Capture the cell that displays the provided text and extract its (X, Y) central coordinate. 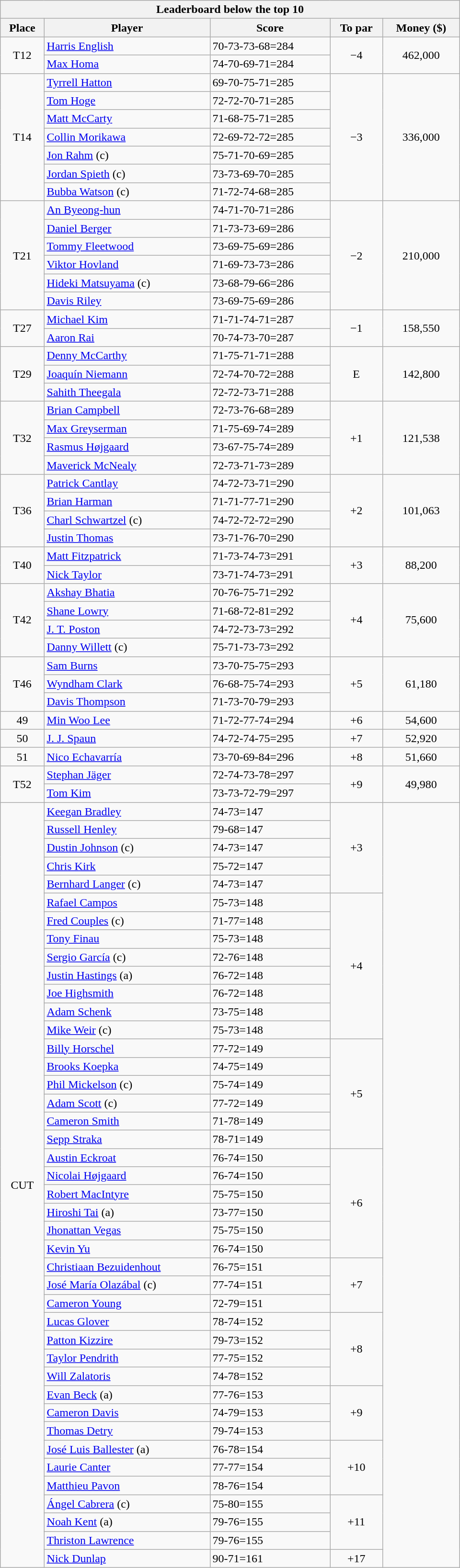
Denny McCarthy (127, 356)
75-80=155 (270, 1504)
72-69-72-72=285 (270, 137)
71-73-73-69=286 (270, 228)
Rasmus Højgaard (127, 447)
71-73-70-79=293 (270, 702)
Sahith Theegala (127, 392)
73-71-76-70=290 (270, 538)
−3 (356, 137)
Viktor Hovland (127, 265)
74-79=153 (270, 1413)
73-75=148 (270, 1012)
Adam Schenk (127, 1012)
Maverick McNealy (127, 465)
Will Zalatoris (127, 1376)
Leaderboard below the top 10 (230, 10)
T29 (22, 374)
Max Homa (127, 64)
T36 (22, 510)
Davis Riley (127, 301)
Hiroshi Tai (a) (127, 1212)
Justin Hastings (a) (127, 975)
T32 (22, 438)
49 (22, 720)
74-72-73-71=290 (270, 483)
Brian Campbell (127, 410)
158,550 (421, 328)
72-79=151 (270, 1303)
78-74=152 (270, 1321)
77-75=152 (270, 1358)
72-72-70-71=285 (270, 101)
Billy Horschel (127, 1048)
71-68-75-71=285 (270, 119)
−4 (356, 55)
73-73-69-70=285 (270, 173)
77-76=153 (270, 1395)
Thomas Detry (127, 1431)
71-72-74-68=285 (270, 192)
52,920 (421, 738)
Collin Morikawa (127, 137)
Jhonattan Vegas (127, 1230)
Patrick Cantlay (127, 483)
74-72-72-72=290 (270, 519)
Joe Highsmith (127, 993)
Matt Fitzpatrick (127, 556)
+10 (356, 1467)
462,000 (421, 55)
Sam Burns (127, 666)
+2 (356, 510)
+17 (356, 1558)
73-67-75-74=289 (270, 447)
+11 (356, 1522)
74-72-73-73=292 (270, 629)
Akshay Bhatia (127, 593)
76-78=154 (270, 1449)
70-76-75-71=292 (270, 593)
Sergio García (c) (127, 957)
Tony Finau (127, 939)
An Byeong-hun (127, 210)
70-73-73-68=284 (270, 46)
76-68-75-74=293 (270, 684)
73-70-69-84=296 (270, 756)
88,200 (421, 565)
Phil Mickelson (c) (127, 1084)
Justin Thomas (127, 538)
Thriston Lawrence (127, 1540)
Dustin Johnson (c) (127, 848)
72-76=148 (270, 957)
78-76=154 (270, 1486)
T52 (22, 784)
Aaron Rai (127, 338)
71-75-71-71=288 (270, 356)
Money ($) (421, 28)
Wyndham Clark (127, 684)
79-68=147 (270, 830)
T40 (22, 565)
To par (356, 28)
Noah Kent (a) (127, 1522)
Bubba Watson (c) (127, 192)
Davis Thompson (127, 702)
75-74=149 (270, 1084)
Jordan Spieth (c) (127, 173)
61,180 (421, 684)
Evan Beck (a) (127, 1395)
E (356, 374)
Robert MacIntyre (127, 1194)
Cameron Davis (127, 1413)
90-71=161 (270, 1558)
78-71=149 (270, 1139)
74-72-74-75=295 (270, 738)
T12 (22, 55)
CUT (22, 1185)
Matthieu Pavon (127, 1486)
50 (22, 738)
Hideki Matsuyama (c) (127, 283)
Nick Dunlap (127, 1558)
74-70-69-71=284 (270, 64)
Russell Henley (127, 830)
Keegan Bradley (127, 812)
Matt McCarty (127, 119)
José Luis Ballester (a) (127, 1449)
Nicolai Højgaard (127, 1176)
101,063 (421, 510)
71-69-73-73=286 (270, 265)
Place (22, 28)
Cameron Young (127, 1303)
Score (270, 28)
73-77=150 (270, 1212)
121,538 (421, 438)
336,000 (421, 137)
T21 (22, 255)
Shane Lowry (127, 611)
Harris English (127, 46)
74-75=149 (270, 1066)
71-78=149 (270, 1121)
T27 (22, 328)
Nico Echavarría (127, 756)
Charl Schwartzel (c) (127, 519)
72-72-73-71=288 (270, 392)
Brooks Koepka (127, 1066)
75-72=147 (270, 866)
75-71-70-69=285 (270, 155)
73-68-79-66=286 (270, 283)
71-68-72-81=292 (270, 611)
Ángel Cabrera (c) (127, 1504)
75,600 (421, 620)
T42 (22, 620)
Min Woo Lee (127, 720)
Austin Eckroat (127, 1158)
T14 (22, 137)
Max Greyserman (127, 429)
José María Olazábal (c) (127, 1285)
72-74-70-72=288 (270, 374)
69-70-75-71=285 (270, 82)
79-74=153 (270, 1431)
Danny Willett (c) (127, 647)
Michael Kim (127, 319)
Stephan Jäger (127, 775)
72-74-73-78=297 (270, 775)
J. J. Spaun (127, 738)
Chris Kirk (127, 866)
−2 (356, 255)
Fred Couples (c) (127, 921)
Christiaan Bezuidenhout (127, 1267)
70-74-73-70=287 (270, 338)
79-73=152 (270, 1340)
51,660 (421, 756)
Tyrrell Hatton (127, 82)
Sepp Straka (127, 1139)
71-77=148 (270, 921)
Mike Weir (c) (127, 1030)
Bernhard Langer (c) (127, 884)
73-71-74-73=291 (270, 575)
51 (22, 756)
Jon Rahm (c) (127, 155)
Tom Kim (127, 793)
76-75=151 (270, 1267)
77-74=151 (270, 1285)
71-72-77-74=294 (270, 720)
71-71-74-71=287 (270, 319)
74-78=152 (270, 1376)
54,600 (421, 720)
J. T. Poston (127, 629)
Rafael Campos (127, 902)
Tom Hoge (127, 101)
71-75-69-74=289 (270, 429)
+1 (356, 438)
74-71-70-71=286 (270, 210)
Nick Taylor (127, 575)
71-71-77-71=290 (270, 501)
77-77=154 (270, 1467)
Taylor Pendrith (127, 1358)
72-73-76-68=289 (270, 410)
Kevin Yu (127, 1249)
Laurie Canter (127, 1467)
Joaquín Niemann (127, 374)
142,800 (421, 374)
Cameron Smith (127, 1121)
73-73-72-79=297 (270, 793)
72-73-71-73=289 (270, 465)
75-71-73-73=292 (270, 647)
210,000 (421, 255)
−1 (356, 328)
Tommy Fleetwood (127, 247)
Adam Scott (c) (127, 1103)
49,980 (421, 784)
73-70-75-75=293 (270, 666)
Daniel Berger (127, 228)
T46 (22, 684)
Brian Harman (127, 501)
Player (127, 28)
71-73-74-73=291 (270, 556)
Patton Kizzire (127, 1340)
Lucas Glover (127, 1321)
